Search for the cell housing the specified text and yield its (x, y) center coordinate. 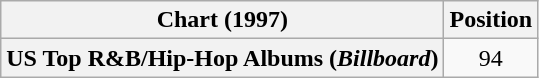
94 (491, 58)
Chart (1997) (222, 20)
US Top R&B/Hip-Hop Albums (Billboard) (222, 58)
Position (491, 20)
